Output the [x, y] coordinate of the center of the cell containing the given text.  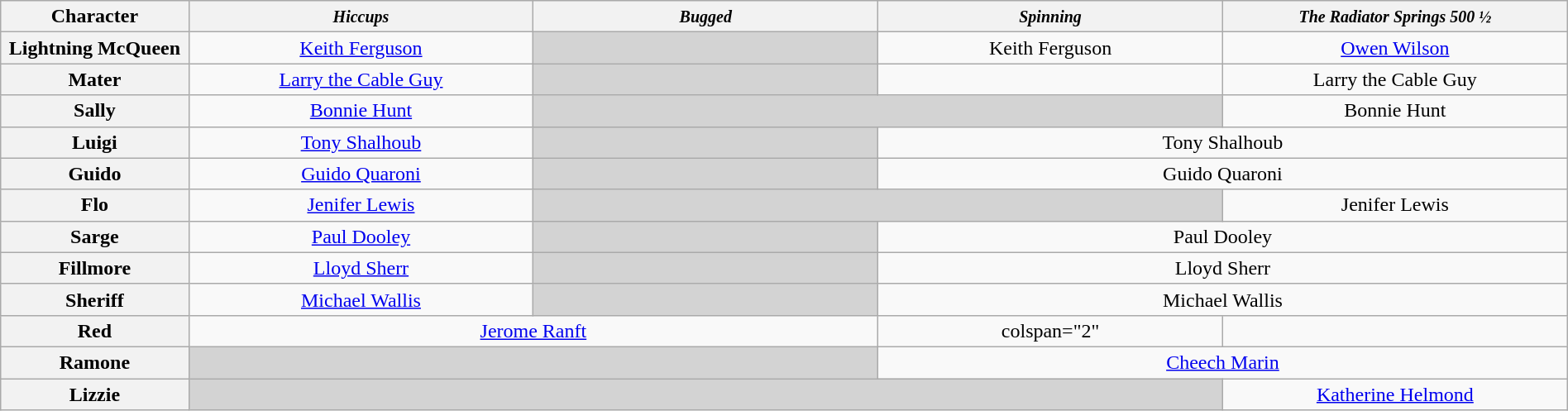
Lizzie [94, 394]
colspan="2" [1050, 331]
Spinning [1050, 17]
Fillmore [94, 268]
Owen Wilson [1394, 48]
Lightning McQueen [94, 48]
Mater [94, 79]
Ramone [94, 362]
Cheech Marin [1223, 362]
Guido [94, 174]
Katherine Helmond [1394, 394]
Character [94, 17]
Bugged [706, 17]
Luigi [94, 142]
Jerome Ranft [533, 331]
Hiccups [361, 17]
Sarge [94, 237]
Sheriff [94, 299]
Sally [94, 111]
Red [94, 331]
Flo [94, 205]
The Radiator Springs 500 ½ [1394, 17]
